Scan for the cell matching the given text and deliver its [X, Y] coordinate at center. 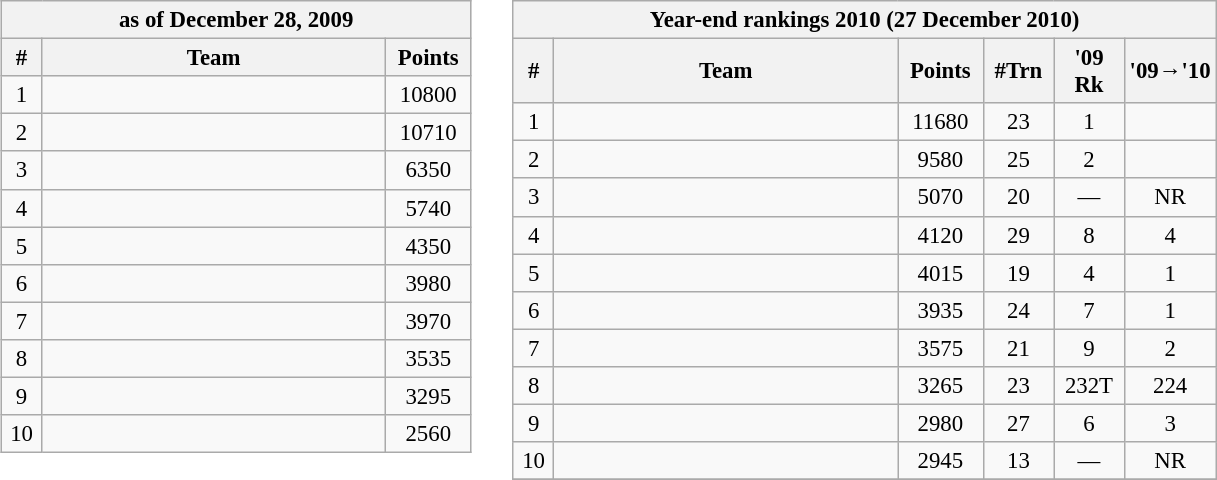
#Trn [1018, 72]
2980 [941, 423]
3295 [428, 396]
'09→'10 [1170, 72]
25 [1018, 160]
4015 [941, 273]
2945 [941, 461]
4350 [428, 246]
2560 [428, 434]
5070 [941, 197]
224 [1170, 385]
20 [1018, 197]
as of December 28, 2009 [236, 20]
3575 [941, 348]
24 [1018, 310]
'09 Rk [1090, 72]
3935 [941, 310]
9580 [941, 160]
6350 [428, 170]
10710 [428, 133]
3970 [428, 321]
Year-end rankings 2010 (27 December 2010) [864, 20]
3980 [428, 283]
19 [1018, 273]
3535 [428, 358]
232T [1090, 385]
4120 [941, 235]
11680 [941, 122]
27 [1018, 423]
10800 [428, 95]
29 [1018, 235]
3265 [941, 385]
5740 [428, 208]
21 [1018, 348]
13 [1018, 461]
